Pinpoint the cell where the given text exists, returning its [x, y] midpoint coordinate. 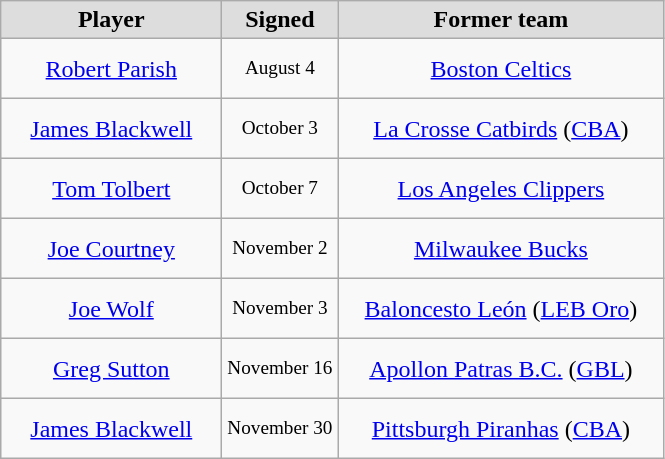
Joe Wolf [112, 309]
Signed [280, 20]
October 3 [280, 129]
Greg Sutton [112, 369]
October 7 [280, 189]
Tom Tolbert [112, 189]
La Crosse Catbirds (CBA) [501, 129]
Player [112, 20]
November 16 [280, 369]
November 30 [280, 429]
Robert Parish [112, 69]
August 4 [280, 69]
November 2 [280, 249]
Former team [501, 20]
Los Angeles Clippers [501, 189]
Boston Celtics [501, 69]
Baloncesto León (LEB Oro) [501, 309]
Joe Courtney [112, 249]
Pittsburgh Piranhas (CBA) [501, 429]
Milwaukee Bucks [501, 249]
November 3 [280, 309]
Apollon Patras B.C. (GBL) [501, 369]
